Find where the given text appears and provide that cell's center as (X, Y) coordinate. 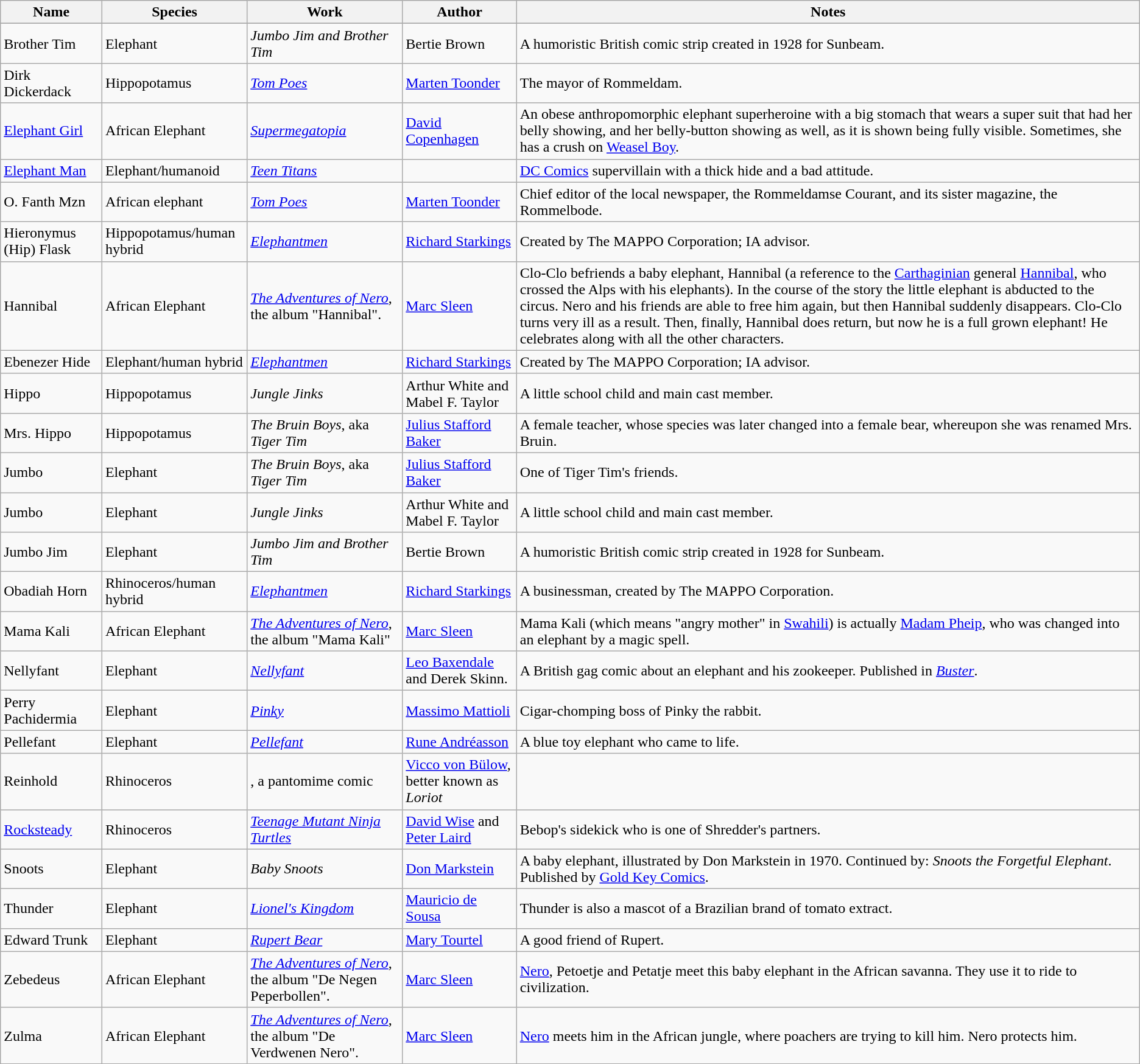
Zebedeus (51, 979)
Elephant/human hybrid (174, 362)
Teen Titans (325, 171)
Rhinoceros/human hybrid (174, 592)
Name (51, 12)
Work (325, 12)
Don Markstein (459, 868)
DC Comics supervillain with a thick hide and a bad attitude. (828, 171)
Leo Baxendale and Derek Skinn. (459, 671)
The Adventures of Nero, the album "Mama Kali" (325, 631)
Species (174, 12)
Mrs. Hippo (51, 432)
Teenage Mutant Ninja Turtles (325, 830)
Supermegatopia (325, 131)
Nero meets him in the African jungle, where poachers are trying to kill him. Nero protects him. (828, 1035)
Hippopotamus/human hybrid (174, 241)
Ebenezer Hide (51, 362)
Brother Tim (51, 44)
Rupert Bear (325, 940)
O. Fanth Mzn (51, 202)
Nero, Petoetje and Petatje meet this baby elephant in the African savanna. They use it to ride to civilization. (828, 979)
The Adventures of Nero, the album "Hannibal". (325, 306)
Notes (828, 12)
Author (459, 12)
Reinhold (51, 781)
Perry Pachidermia (51, 710)
A British gag comic about an elephant and his zookeeper. Published in Buster. (828, 671)
Massimo Mattioli (459, 710)
Hannibal (51, 306)
The Adventures of Nero, the album "De Negen Peperbollen". (325, 979)
A good friend of Rupert. (828, 940)
Jumbo Jim (51, 552)
Cigar-chomping boss of Pinky the rabbit. (828, 710)
Vicco von Bülow, better known as Loriot (459, 781)
African elephant (174, 202)
Lionel's Kingdom (325, 909)
A businessman, created by The MAPPO Corporation. (828, 592)
Mary Tourtel (459, 940)
Pinky (325, 710)
Chief editor of the local newspaper, the Rommeldamse Courant, and its sister magazine, the Rommelbode. (828, 202)
Zulma (51, 1035)
A baby elephant, illustrated by Don Markstein in 1970. Continued by: Snoots the Forgetful Elephant. Published by Gold Key Comics. (828, 868)
Rocksteady (51, 830)
David Copenhagen (459, 131)
Edward Trunk (51, 940)
Snoots (51, 868)
A blue toy elephant who came to life. (828, 742)
Mama Kali (51, 631)
The Adventures of Nero, the album "De Verdwenen Nero". (325, 1035)
Thunder (51, 909)
Obadiah Horn (51, 592)
Mama Kali (which means "angry mother" in Swahili) is actually Madam Pheip, who was changed into an elephant by a magic spell. (828, 631)
Hippo (51, 393)
Elephant Girl (51, 131)
The mayor of Rommeldam. (828, 83)
Elephant Man (51, 171)
Baby Snoots (325, 868)
, a pantomime comic (325, 781)
One of Tiger Tim's friends. (828, 473)
Elephant/humanoid (174, 171)
Dirk Dickerdack (51, 83)
A female teacher, whose species was later changed into a female bear, whereupon she was renamed Mrs. Bruin. (828, 432)
Bebop's sidekick who is one of Shredder's partners. (828, 830)
Rune Andréasson (459, 742)
Hieronymus (Hip) Flask (51, 241)
Mauricio de Sousa (459, 909)
Thunder is also a mascot of a Brazilian brand of tomato extract. (828, 909)
David Wise and Peter Laird (459, 830)
